Return the (X, Y) coordinate for the center point of the cell that contains the specified text.  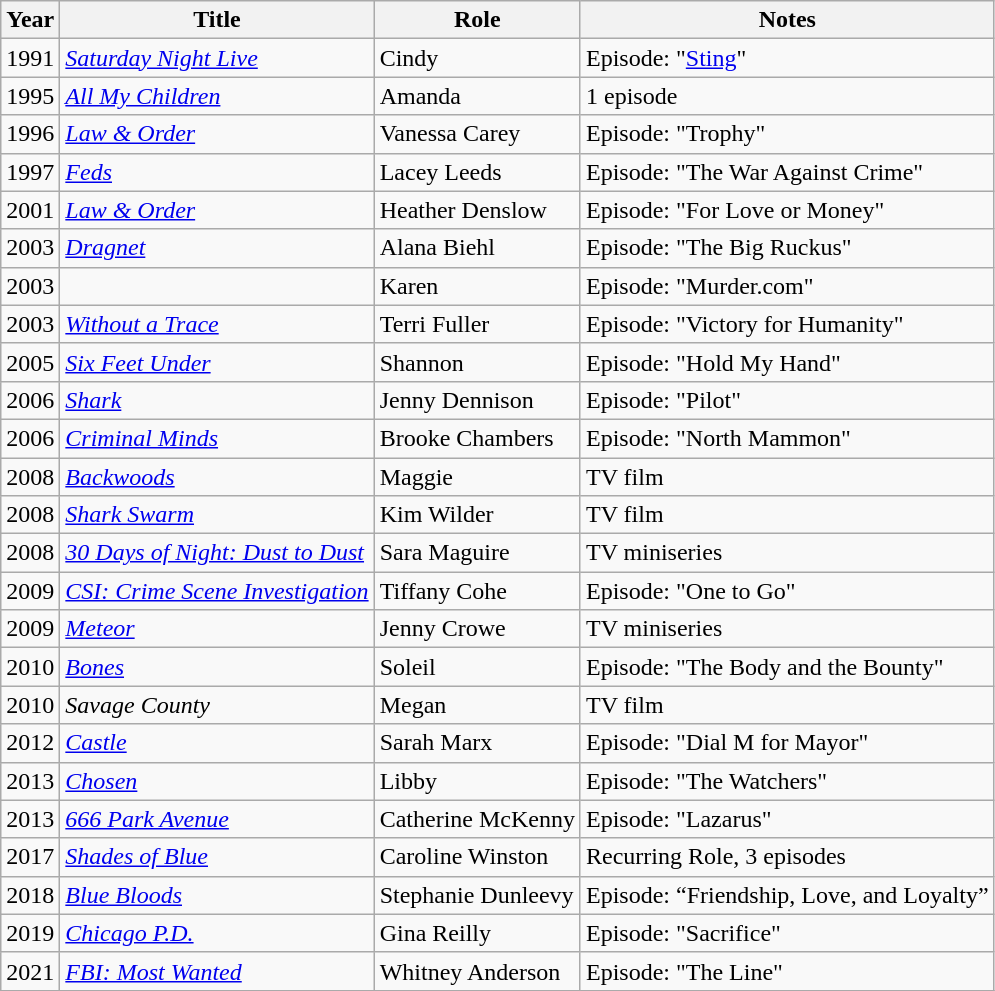
Vanessa Carey (477, 134)
Amanda (477, 96)
2001 (30, 210)
Episode: "Lazarus" (787, 819)
Episode: "One to Go" (787, 591)
Brooke Chambers (477, 438)
Maggie (477, 477)
Cindy (477, 58)
Karen (477, 286)
Year (30, 20)
Episode: "The Watchers" (787, 781)
Tiffany Cohe (477, 591)
2005 (30, 362)
Shark Swarm (217, 515)
Catherine McKenny (477, 819)
Savage County (217, 705)
Recurring Role, 3 episodes (787, 857)
Lacey Leeds (477, 172)
Megan (477, 705)
2021 (30, 971)
1991 (30, 58)
Criminal Minds (217, 438)
Shannon (477, 362)
Sara Maguire (477, 553)
2019 (30, 933)
Gina Reilly (477, 933)
1997 (30, 172)
Heather Denslow (477, 210)
Soleil (477, 667)
Backwoods (217, 477)
Terri Fuller (477, 324)
All My Children (217, 96)
Episode: "The War Against Crime" (787, 172)
2017 (30, 857)
Without a Trace (217, 324)
Dragnet (217, 248)
Title (217, 20)
Episode: "Trophy" (787, 134)
Stephanie Dunleevy (477, 895)
Episode: "The Line" (787, 971)
Episode: "North Mammon" (787, 438)
Six Feet Under (217, 362)
Episode: "Murder.com" (787, 286)
Episode: "For Love or Money" (787, 210)
Episode: “Friendship, Love, and Loyalty” (787, 895)
Episode: "Sacrifice" (787, 933)
Chicago P.D. (217, 933)
CSI: Crime Scene Investigation (217, 591)
Role (477, 20)
Alana Biehl (477, 248)
Shades of Blue (217, 857)
Notes (787, 20)
Bones (217, 667)
FBI: Most Wanted (217, 971)
Jenny Crowe (477, 629)
Episode: "Victory for Humanity" (787, 324)
Meteor (217, 629)
Sarah Marx (477, 743)
Chosen (217, 781)
Caroline Winston (477, 857)
1995 (30, 96)
Libby (477, 781)
Episode: "Hold My Hand" (787, 362)
Episode: "Sting" (787, 58)
Episode: "The Big Ruckus" (787, 248)
Jenny Dennison (477, 400)
Castle (217, 743)
Shark (217, 400)
Episode: "The Body and the Bounty" (787, 667)
Saturday Night Live (217, 58)
1 episode (787, 96)
2012 (30, 743)
30 Days of Night: Dust to Dust (217, 553)
1996 (30, 134)
Episode: "Pilot" (787, 400)
Whitney Anderson (477, 971)
Episode: "Dial M for Mayor" (787, 743)
Kim Wilder (477, 515)
2018 (30, 895)
Feds (217, 172)
Blue Bloods (217, 895)
666 Park Avenue (217, 819)
